For the text-containing cell, return its midpoint in [X, Y] coordinate format. 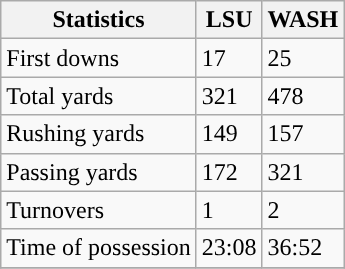
17 [229, 58]
Time of possession [99, 248]
36:52 [303, 248]
Rushing yards [99, 134]
172 [229, 172]
Passing yards [99, 172]
Turnovers [99, 210]
23:08 [229, 248]
149 [229, 134]
Total yards [99, 96]
25 [303, 58]
2 [303, 210]
478 [303, 96]
First downs [99, 58]
157 [303, 134]
1 [229, 210]
WASH [303, 20]
LSU [229, 20]
Statistics [99, 20]
